Capture the cell that displays the provided text and extract its [x, y] central coordinate. 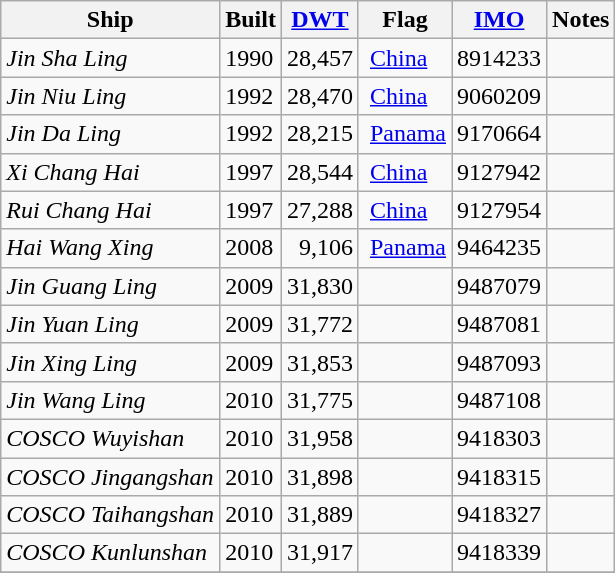
Ship [110, 20]
9060209 [500, 96]
Jin Yuan Ling [110, 324]
Jin Wang Ling [110, 400]
9487081 [500, 324]
Notes [581, 20]
9464235 [500, 248]
31,853 [320, 362]
31,775 [320, 400]
31,958 [320, 438]
Hai Wang Xing [110, 248]
28,457 [320, 58]
28,215 [320, 134]
9418327 [500, 515]
31,917 [320, 553]
1990 [251, 58]
2008 [251, 248]
28,470 [320, 96]
9170664 [500, 134]
Xi Chang Hai [110, 172]
Jin Guang Ling [110, 286]
9487108 [500, 400]
COSCO Kunlunshan [110, 553]
Flag [404, 20]
31,889 [320, 515]
Jin Sha Ling [110, 58]
9487079 [500, 286]
31,772 [320, 324]
9487093 [500, 362]
COSCO Jingangshan [110, 477]
IMO [500, 20]
9418339 [500, 553]
Built [251, 20]
27,288 [320, 210]
Jin Da Ling [110, 134]
COSCO Wuyishan [110, 438]
COSCO Taihangshan [110, 515]
9,106 [320, 248]
9418303 [500, 438]
DWT [320, 20]
8914233 [500, 58]
31,898 [320, 477]
9127942 [500, 172]
28,544 [320, 172]
Rui Chang Hai [110, 210]
9418315 [500, 477]
9127954 [500, 210]
31,830 [320, 286]
Jin Niu Ling [110, 96]
Jin Xing Ling [110, 362]
